Output the [x, y] coordinate of the center of the cell containing the given text.  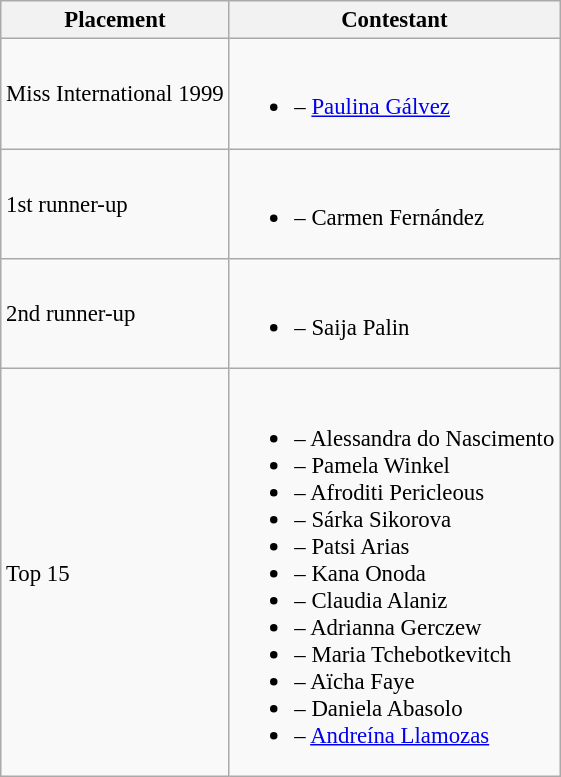
– Saija Palin [394, 314]
Placement [115, 20]
2nd runner-up [115, 314]
1st runner-up [115, 204]
Miss International 1999 [115, 94]
Top 15 [115, 572]
Contestant [394, 20]
– Paulina Gálvez [394, 94]
– Carmen Fernández [394, 204]
